Return [x, y] of the center of cell containing provided text 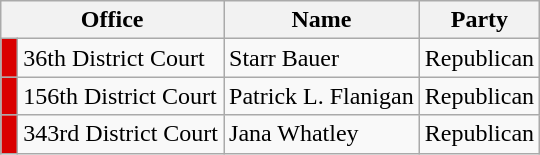
156th District Court [121, 96]
Jana Whatley [322, 134]
Name [322, 20]
Patrick L. Flanigan [322, 96]
343rd District Court [121, 134]
Office [112, 20]
Starr Bauer [322, 58]
36th District Court [121, 58]
Party [479, 20]
